Determine the (x, y) coordinate at the center of the cell enclosing the given text.  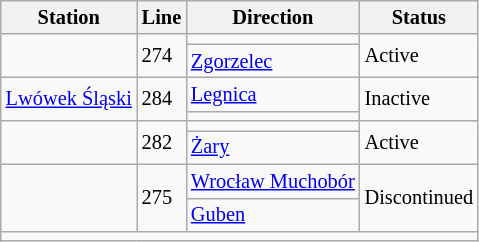
274 (162, 56)
Inactive (419, 98)
Status (419, 17)
Direction (273, 17)
Legnica (273, 94)
Żary (273, 147)
Discontinued (419, 198)
275 (162, 198)
Guben (273, 215)
Wrocław Muchobór (273, 181)
Lwówek Śląski (69, 98)
Line (162, 17)
282 (162, 142)
284 (162, 98)
Zgorzelec (273, 61)
Station (69, 17)
